For the text-containing cell, return its midpoint in [x, y] coordinate format. 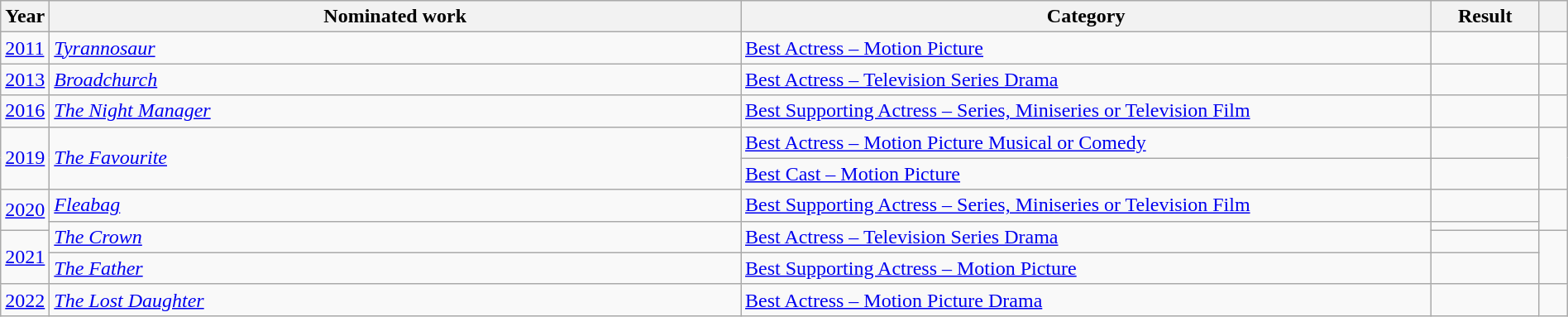
2019 [25, 158]
Year [25, 17]
Best Actress – Motion Picture Drama [1087, 300]
The Lost Daughter [395, 300]
The Night Manager [395, 111]
Best Actress – Motion Picture [1087, 48]
Tyrannosaur [395, 48]
2021 [25, 257]
The Father [395, 268]
Broadchurch [395, 79]
The Favourite [395, 158]
Best Supporting Actress – Motion Picture [1087, 268]
Result [1485, 17]
2011 [25, 48]
Nominated work [395, 17]
Best Cast – Motion Picture [1087, 174]
Category [1087, 17]
The Crown [395, 237]
2020 [25, 210]
Best Actress – Motion Picture Musical or Comedy [1087, 142]
Fleabag [395, 205]
2013 [25, 79]
2016 [25, 111]
2022 [25, 300]
